Identify which cell holds the provided text, then report its (X, Y) central coordinate. 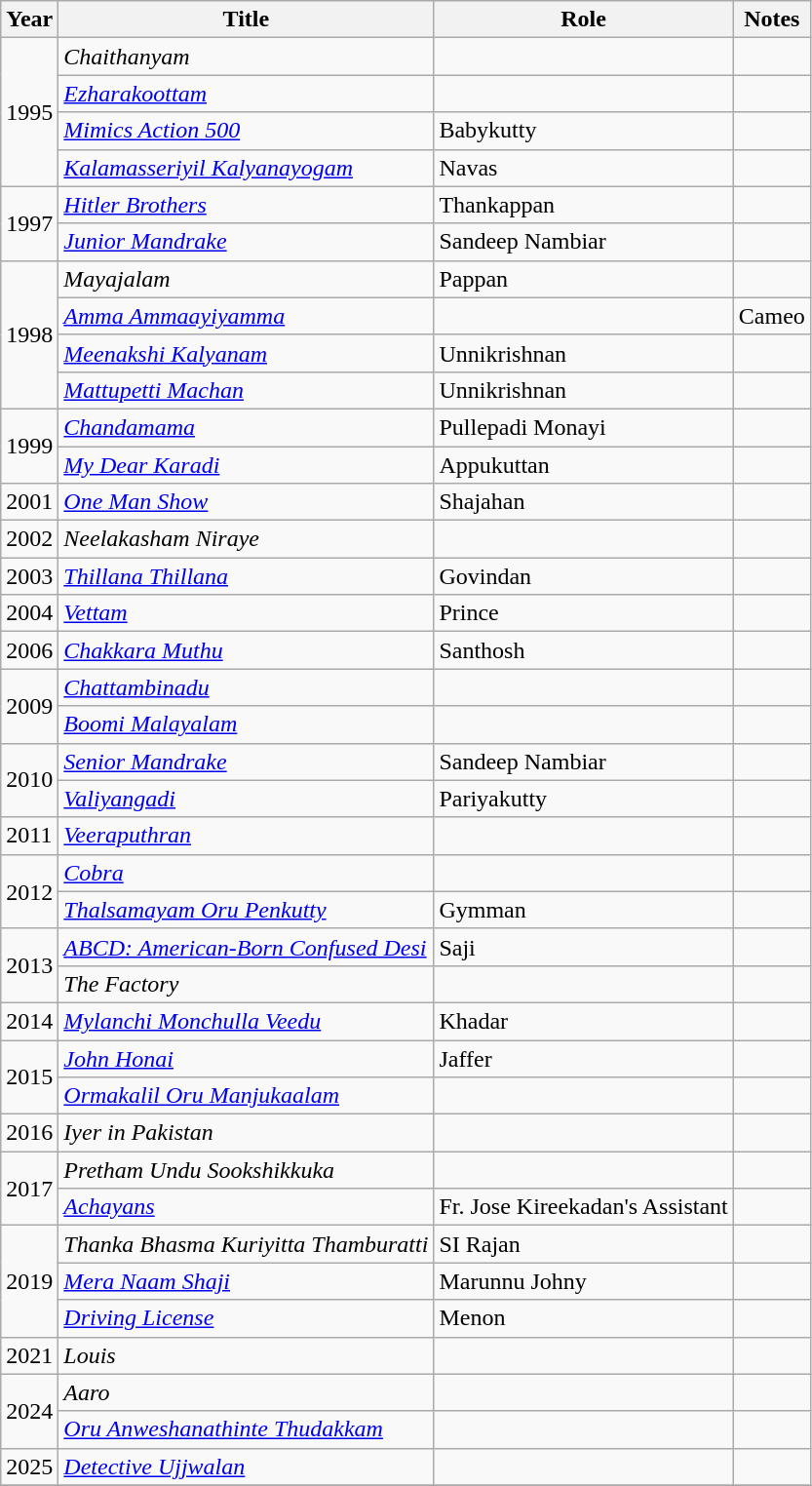
Mimics Action 500 (246, 131)
Pretham Undu Sookshikkuka (246, 1170)
Govindan (583, 576)
Navas (583, 168)
Chandamama (246, 427)
2019 (29, 1281)
2021 (29, 1355)
Fr. Jose Kireekadan's Assistant (583, 1207)
Neelakasham Niraye (246, 539)
Role (583, 20)
Pappan (583, 279)
Senior Mandrake (246, 762)
Menon (583, 1318)
2004 (29, 613)
Gymman (583, 910)
Thillana Thillana (246, 576)
Saji (583, 947)
Thalsamayam Oru Penkutty (246, 910)
Babykutty (583, 131)
2002 (29, 539)
2003 (29, 576)
Thanka Bhasma Kuriyitta Thamburatti (246, 1244)
1999 (29, 446)
Marunnu Johny (583, 1281)
Amma Ammaayiyamma (246, 316)
Mattupetti Machan (246, 390)
Chakkara Muthu (246, 650)
SI Rajan (583, 1244)
Ormakalil Oru Manjukaalam (246, 1096)
ABCD: American-Born Confused Desi (246, 947)
Junior Mandrake (246, 242)
Meenakshi Kalyanam (246, 353)
2016 (29, 1133)
John Honai (246, 1058)
Veeraputhran (246, 836)
2024 (29, 1411)
The Factory (246, 984)
Mayajalam (246, 279)
2013 (29, 965)
Khadar (583, 1021)
Santhosh (583, 650)
1995 (29, 112)
Mera Naam Shaji (246, 1281)
Chattambinadu (246, 687)
Shajahan (583, 502)
Prince (583, 613)
2011 (29, 836)
1998 (29, 334)
Cobra (246, 873)
Pullepadi Monayi (583, 427)
Appukuttan (583, 465)
Mylanchi Monchulla Veedu (246, 1021)
2015 (29, 1076)
Achayans (246, 1207)
2012 (29, 891)
Hitler Brothers (246, 205)
Driving License (246, 1318)
2009 (29, 706)
2014 (29, 1021)
2010 (29, 780)
Year (29, 20)
Louis (246, 1355)
Detective Ujjwalan (246, 1466)
Thankappan (583, 205)
Valiyangadi (246, 799)
2006 (29, 650)
Kalamasseriyil Kalyanayogam (246, 168)
Notes (772, 20)
Boomi Malayalam (246, 724)
Chaithanyam (246, 57)
Title (246, 20)
Vettam (246, 613)
2001 (29, 502)
One Man Show (246, 502)
2025 (29, 1466)
Aaro (246, 1392)
Oru Anweshanathinte Thudakkam (246, 1429)
Jaffer (583, 1058)
Pariyakutty (583, 799)
My Dear Karadi (246, 465)
1997 (29, 223)
Ezharakoottam (246, 94)
2017 (29, 1189)
Iyer in Pakistan (246, 1133)
Cameo (772, 316)
